Detect which cell encompasses the target text, then output its [X, Y] center coordinate. 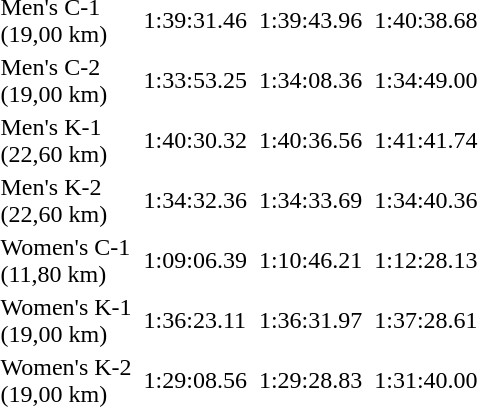
1:40:36.56 [310, 140]
1:34:33.69 [310, 200]
1:40:30.32 [195, 140]
1:09:06.39 [195, 260]
1:33:53.25 [195, 80]
1:34:08.36 [310, 80]
1:36:23.11 [195, 320]
1:36:31.97 [310, 320]
1:10:46.21 [310, 260]
1:34:32.36 [195, 200]
